From the cell containing the given text, extract its center point as [x, y] coordinate. 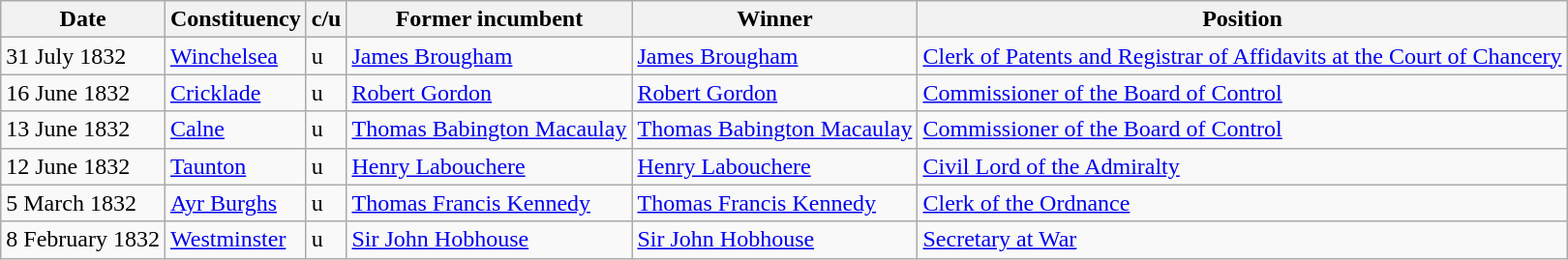
Cricklade [235, 93]
Constituency [235, 19]
Clerk of Patents and Registrar of Affidavits at the Court of Chancery [1243, 56]
Civil Lord of the Admiralty [1243, 166]
16 June 1832 [83, 93]
Clerk of the Ordnance [1243, 203]
13 June 1832 [83, 130]
Ayr Burghs [235, 203]
Position [1243, 19]
5 March 1832 [83, 203]
31 July 1832 [83, 56]
Winner [774, 19]
Westminster [235, 240]
12 June 1832 [83, 166]
8 February 1832 [83, 240]
Winchelsea [235, 56]
Taunton [235, 166]
Former incumbent [490, 19]
Date [83, 19]
Secretary at War [1243, 240]
c/u [326, 19]
Calne [235, 130]
